Extract the (X, Y) coordinate from the center of the cell holding the provided text.  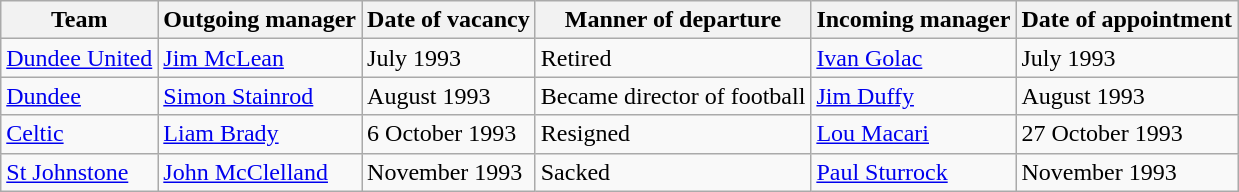
Date of appointment (1127, 20)
Paul Sturrock (914, 172)
Dundee (80, 96)
Date of vacancy (449, 20)
Liam Brady (260, 134)
Resigned (673, 134)
Sacked (673, 172)
St Johnstone (80, 172)
Became director of football (673, 96)
Team (80, 20)
Simon Stainrod (260, 96)
Jim Duffy (914, 96)
Retired (673, 58)
John McClelland (260, 172)
Dundee United (80, 58)
Celtic (80, 134)
Incoming manager (914, 20)
Outgoing manager (260, 20)
Ivan Golac (914, 58)
6 October 1993 (449, 134)
Manner of departure (673, 20)
Jim McLean (260, 58)
27 October 1993 (1127, 134)
Lou Macari (914, 134)
